Search for the cell housing the specified text and yield its (x, y) center coordinate. 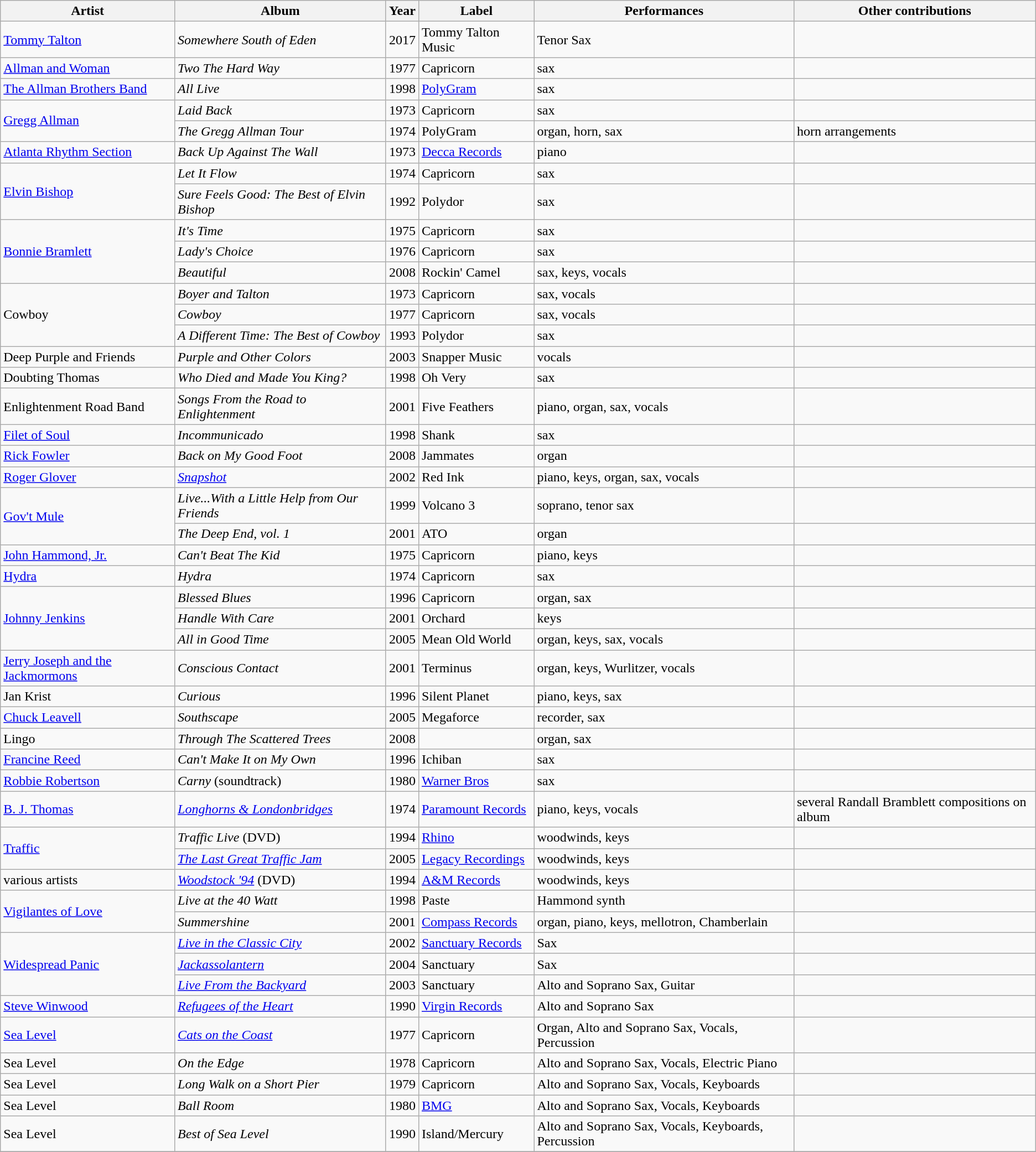
Hammond synth (664, 901)
Paste (476, 901)
All in Good Time (281, 639)
1978 (402, 1063)
B. J. Thomas (87, 809)
vocals (664, 357)
Decca Records (476, 152)
Sure Feels Good: The Best of Elvin Bishop (281, 201)
Refugees of the Heart (281, 1006)
1979 (402, 1084)
Blessed Blues (281, 597)
Live in the Classic City (281, 943)
piano, organ, sax, vocals (664, 406)
Woodstock '94 (DVD) (281, 880)
Artist (87, 11)
Lady's Choice (281, 251)
1976 (402, 251)
Steve Winwood (87, 1006)
Incommunicado (281, 435)
Bonnie Bramlett (87, 251)
Five Feathers (476, 406)
Legacy Recordings (476, 859)
Back on My Good Foot (281, 456)
Live at the 40 Watt (281, 901)
Compass Records (476, 922)
Robbie Robertson (87, 781)
Laid Back (281, 110)
Deep Purple and Friends (87, 357)
Gregg Allman (87, 121)
Island/Mercury (476, 1134)
Album (281, 11)
Long Walk on a Short Pier (281, 1084)
Megaforce (476, 718)
Jackassolantern (281, 964)
Oh Very (476, 378)
1993 (402, 336)
Rockin' Camel (476, 272)
2017 (402, 40)
Two The Hard Way (281, 68)
Conscious Contact (281, 667)
Back Up Against The Wall (281, 152)
Elvin Bishop (87, 191)
piano, keys, sax (664, 697)
Traffic (87, 848)
Alto and Soprano Sax, Vocals, Electric Piano (664, 1063)
1992 (402, 201)
Who Died and Made You King? (281, 378)
John Hammond, Jr. (87, 555)
Best of Sea Level (281, 1134)
On the Edge (281, 1063)
1999 (402, 506)
A Different Time: The Best of Cowboy (281, 336)
Virgin Records (476, 1006)
keys (664, 618)
Summershine (281, 922)
Shank (476, 435)
soprano, tenor sax (664, 506)
Sanctuary Records (476, 943)
Terminus (476, 667)
Orchard (476, 618)
Alto and Soprano Sax, Vocals, Keyboards, Percussion (664, 1134)
Allman and Woman (87, 68)
2004 (402, 964)
Jan Krist (87, 697)
Traffic Live (DVD) (281, 838)
Paramount Records (476, 809)
Jerry Joseph and the Jackmormons (87, 667)
Vigilantes of Love (87, 911)
horn arrangements (914, 131)
Warner Bros (476, 781)
Snapper Music (476, 357)
Can't Beat The Kid (281, 555)
Roger Glover (87, 477)
Southscape (281, 718)
Somewhere South of Eden (281, 40)
Carny (soundtrack) (281, 781)
Doubting Thomas (87, 378)
Tommy Talton Music (476, 40)
The Deep End, vol. 1 (281, 534)
Live From the Backyard (281, 985)
Songs From the Road to Enlightenment (281, 406)
Chuck Leavell (87, 718)
Performances (664, 11)
Rhino (476, 838)
Tenor Sax (664, 40)
Enlightenment Road Band (87, 406)
piano, keys (664, 555)
Francine Reed (87, 760)
Ichiban (476, 760)
The Last Great Traffic Jam (281, 859)
A&M Records (476, 880)
recorder, sax (664, 718)
Let It Flow (281, 173)
Atlanta Rhythm Section (87, 152)
organ, keys, sax, vocals (664, 639)
ATO (476, 534)
Beautiful (281, 272)
Red Ink (476, 477)
Other contributions (914, 11)
Gov't Mule (87, 516)
Alto and Soprano Sax (664, 1006)
Longhorns & Londonbridges (281, 809)
Handle With Care (281, 618)
Label (476, 11)
Purple and Other Colors (281, 357)
Curious (281, 697)
Rick Fowler (87, 456)
Alto and Soprano Sax, Guitar (664, 985)
Widespread Panic (87, 964)
Live...With a Little Help from Our Friends (281, 506)
organ, horn, sax (664, 131)
Johnny Jenkins (87, 618)
Filet of Soul (87, 435)
Volcano 3 (476, 506)
It's Time (281, 230)
Organ, Alto and Soprano Sax, Vocals, Percussion (664, 1035)
The Allman Brothers Band (87, 89)
Silent Planet (476, 697)
organ, piano, keys, mellotron, Chamberlain (664, 922)
BMG (476, 1106)
Ball Room (281, 1106)
Boyer and Talton (281, 294)
various artists (87, 880)
All Live (281, 89)
Tommy Talton (87, 40)
Cats on the Coast (281, 1035)
Snapshot (281, 477)
Can't Make It on My Own (281, 760)
piano (664, 152)
piano, keys, organ, sax, vocals (664, 477)
The Gregg Allman Tour (281, 131)
sax, keys, vocals (664, 272)
Through The Scattered Trees (281, 739)
Lingo (87, 739)
several Randall Bramblett compositions on album (914, 809)
Mean Old World (476, 639)
piano, keys, vocals (664, 809)
organ, keys, Wurlitzer, vocals (664, 667)
Jammates (476, 456)
Year (402, 11)
